Find where the given text appears and provide that cell's center as (X, Y) coordinate. 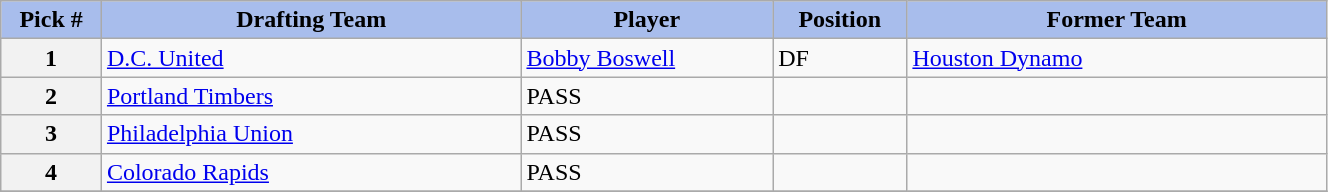
1 (52, 58)
Portland Timbers (311, 96)
4 (52, 172)
Pick # (52, 20)
3 (52, 134)
Bobby Boswell (647, 58)
Colorado Rapids (311, 172)
Houston Dynamo (1117, 58)
Drafting Team (311, 20)
Former Team (1117, 20)
DF (840, 58)
2 (52, 96)
Philadelphia Union (311, 134)
Position (840, 20)
Player (647, 20)
D.C. United (311, 58)
